Output the [X, Y] coordinate of the center of the cell containing the given text.  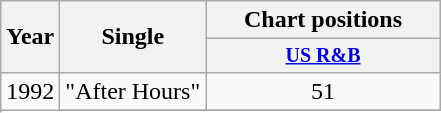
Single [133, 37]
"After Hours" [133, 91]
US R&B [323, 56]
Year [30, 37]
51 [323, 91]
Chart positions [323, 20]
1992 [30, 91]
